Find where the given text appears and provide that cell's center as (X, Y) coordinate. 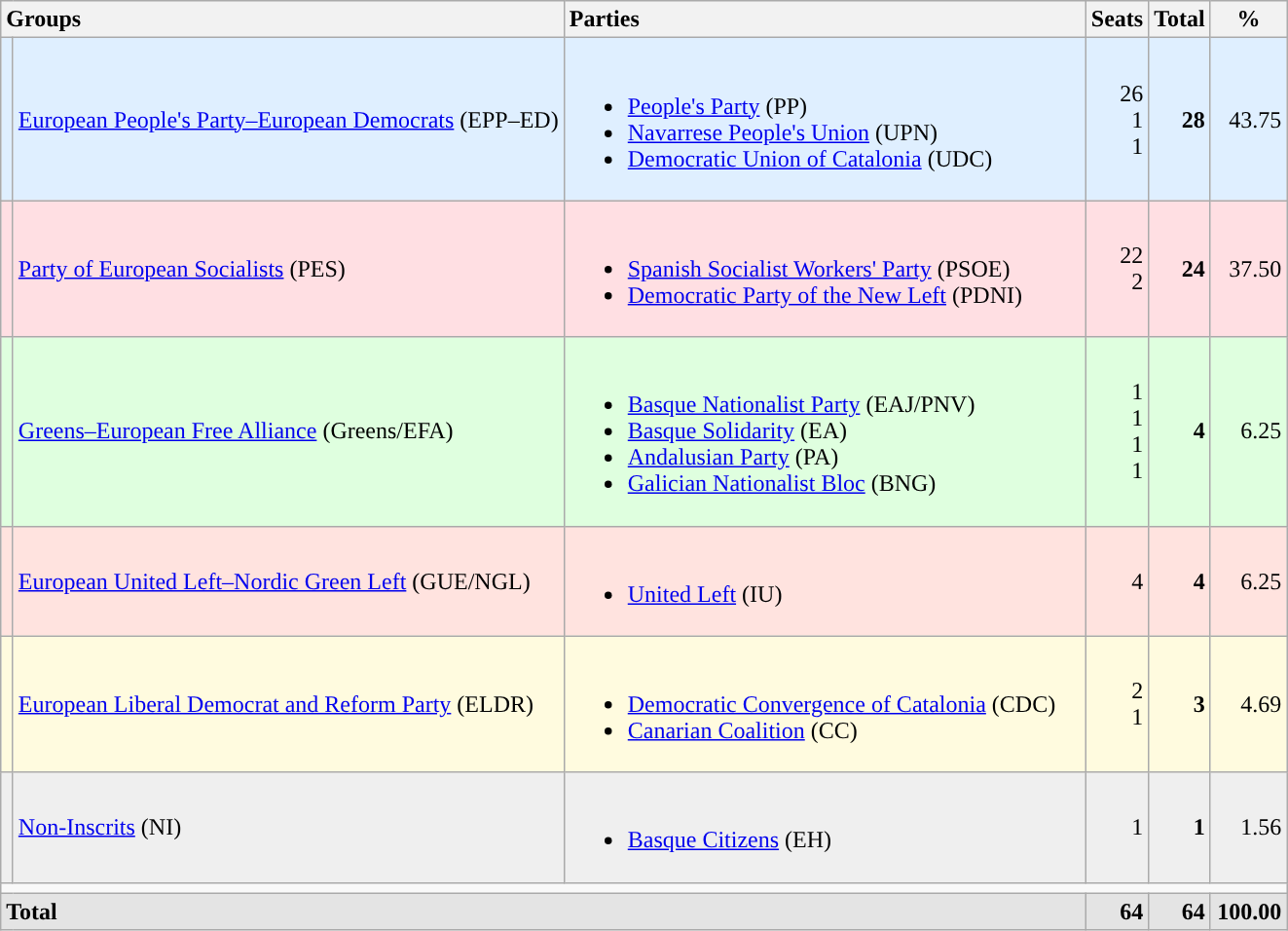
37.50 (1248, 269)
43.75 (1248, 119)
Parties (825, 19)
Basque Nationalist Party (EAJ/PNV)Basque Solidarity (EA)Andalusian Party (PA)Galician Nationalist Bloc (BNG) (825, 431)
4.69 (1248, 704)
% (1248, 19)
Democratic Convergence of Catalonia (CDC)Canarian Coalition (CC) (825, 704)
European United Left–Nordic Green Left (GUE/NGL) (288, 580)
Spanish Socialist Workers' Party (PSOE)Democratic Party of the New Left (PDNI) (825, 269)
21 (1117, 704)
1.56 (1248, 828)
European Liberal Democrat and Reform Party (ELDR) (288, 704)
Party of European Socialists (PES) (288, 269)
100.00 (1248, 912)
222 (1117, 269)
Seats (1117, 19)
2611 (1117, 119)
Greens–European Free Alliance (Greens/EFA) (288, 431)
3 (1180, 704)
24 (1180, 269)
People's Party (PP)Navarrese People's Union (UPN)Democratic Union of Catalonia (UDC) (825, 119)
28 (1180, 119)
Non-Inscrits (NI) (288, 828)
Groups (282, 19)
1111 (1117, 431)
European People's Party–European Democrats (EPP–ED) (288, 119)
Basque Citizens (EH) (825, 828)
United Left (IU) (825, 580)
